Capture the cell that displays the provided text and extract its [x, y] central coordinate. 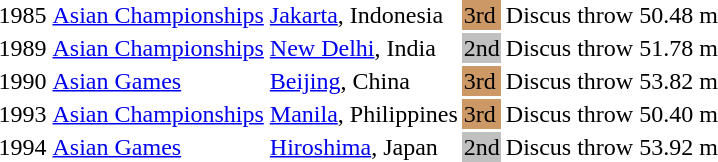
Jakarta, Indonesia [364, 15]
New Delhi, India [364, 48]
Manila, Philippines [364, 114]
Beijing, China [364, 81]
Hiroshima, Japan [364, 147]
